Return (x, y) of the center of cell containing provided text 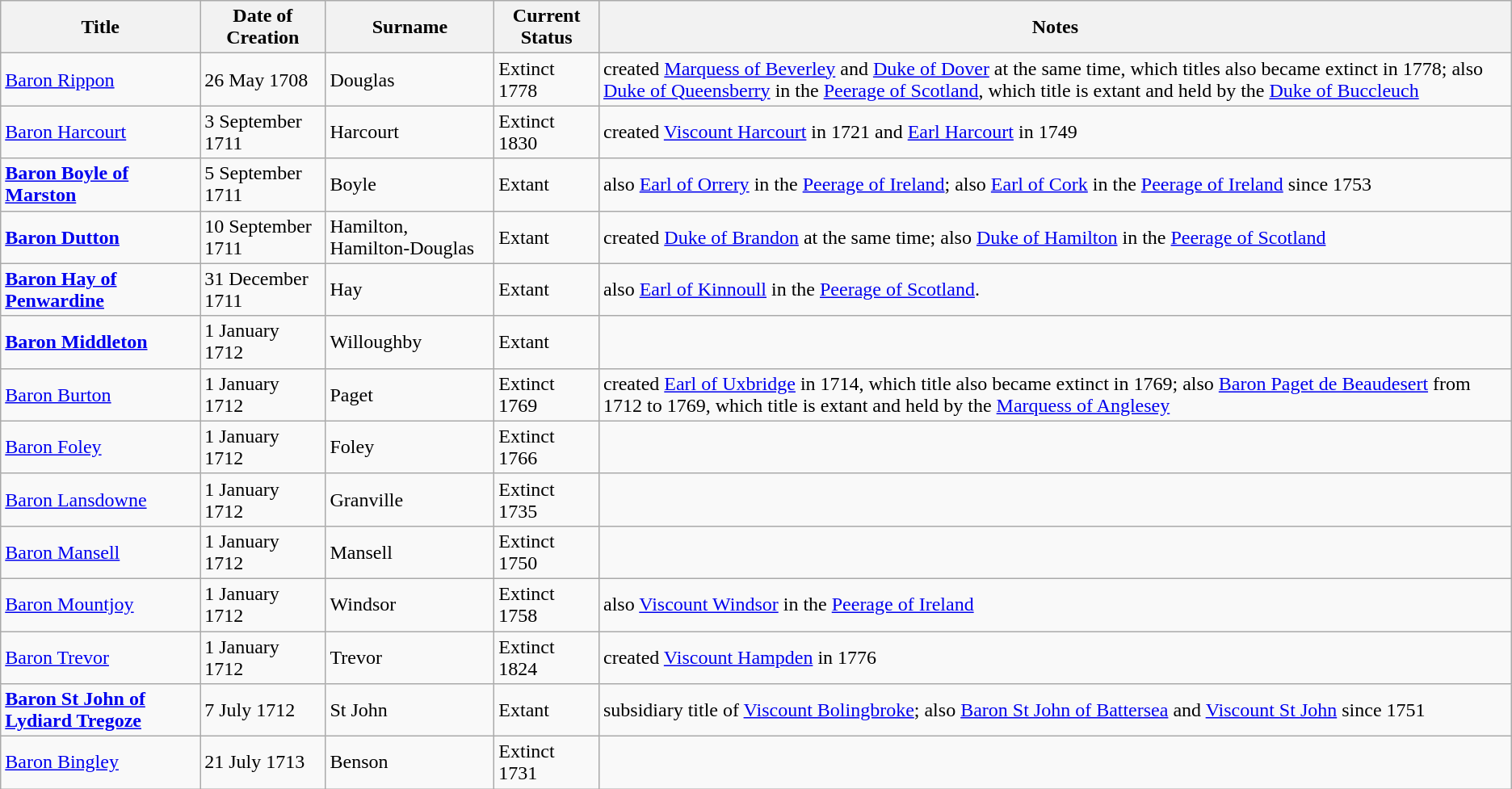
Baron Harcourt (100, 132)
Baron Middleton (100, 342)
Willoughby (410, 342)
created Viscount Harcourt in 1721 and Earl Harcourt in 1749 (1055, 132)
also Earl of Kinnoull in the Peerage of Scotland. (1055, 289)
Baron Mansell (100, 552)
Hamilton, Hamilton-Douglas (410, 237)
Extinct 1778 (547, 79)
also Viscount Windsor in the Peerage of Ireland (1055, 604)
also Earl of Orrery in the Peerage of Ireland; also Earl of Cork in the Peerage of Ireland since 1753 (1055, 184)
10 September 1711 (263, 237)
Baron Bingley (100, 762)
subsidiary title of Viscount Bolingbroke; also Baron St John of Battersea and Viscount St John since 1751 (1055, 711)
Douglas (410, 79)
Baron Trevor (100, 657)
Current Status (547, 27)
Windsor (410, 604)
21 July 1713 (263, 762)
Extinct 1731 (547, 762)
Title (100, 27)
created Viscount Hampden in 1776 (1055, 657)
created Duke of Brandon at the same time; also Duke of Hamilton in the Peerage of Scotland (1055, 237)
Extinct 1769 (547, 394)
Extinct 1750 (547, 552)
Granville (410, 499)
Extinct 1735 (547, 499)
Notes (1055, 27)
Baron Lansdowne (100, 499)
Baron Boyle of Marston (100, 184)
Foley (410, 447)
Harcourt (410, 132)
Extinct 1758 (547, 604)
31 December 1711 (263, 289)
7 July 1712 (263, 711)
3 September 1711 (263, 132)
Trevor (410, 657)
Benson (410, 762)
Baron St John of Lydiard Tregoze (100, 711)
Paget (410, 394)
St John (410, 711)
Baron Foley (100, 447)
Hay (410, 289)
Extinct 1824 (547, 657)
Mansell (410, 552)
Boyle (410, 184)
Baron Hay of Penwardine (100, 289)
Date of Creation (263, 27)
26 May 1708 (263, 79)
Baron Mountjoy (100, 604)
5 September 1711 (263, 184)
Surname (410, 27)
Extinct 1766 (547, 447)
Baron Rippon (100, 79)
Baron Burton (100, 394)
Extinct 1830 (547, 132)
Baron Dutton (100, 237)
